Scan for the cell matching the given text and deliver its (X, Y) coordinate at center. 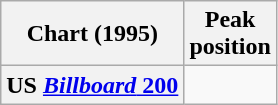
US Billboard 200 (92, 85)
Peakposition (230, 34)
Chart (1995) (92, 34)
